Extract the (x, y) coordinate from the center of the cell holding the provided text.  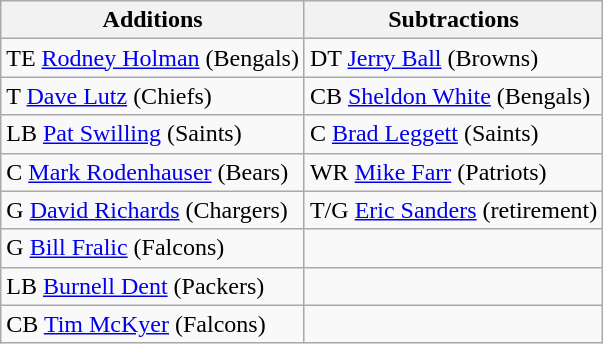
G Bill Fralic (Falcons) (153, 248)
T/G Eric Sanders (retirement) (453, 210)
LB Burnell Dent (Packers) (153, 286)
G David Richards (Chargers) (153, 210)
TE Rodney Holman (Bengals) (153, 58)
DT Jerry Ball (Browns) (453, 58)
LB Pat Swilling (Saints) (153, 134)
T Dave Lutz (Chiefs) (153, 96)
C Mark Rodenhauser (Bears) (153, 172)
CB Sheldon White (Bengals) (453, 96)
CB Tim McKyer (Falcons) (153, 324)
C Brad Leggett (Saints) (453, 134)
WR Mike Farr (Patriots) (453, 172)
Subtractions (453, 20)
Additions (153, 20)
